Detect which cell encompasses the target text, then output its [x, y] center coordinate. 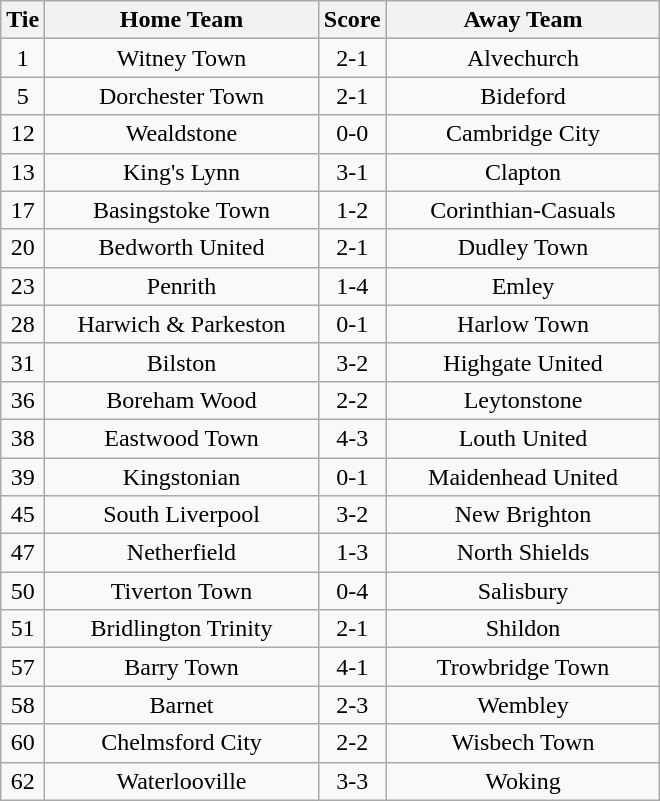
Witney Town [182, 58]
1-3 [352, 553]
62 [23, 781]
28 [23, 324]
North Shields [523, 553]
Tie [23, 20]
12 [23, 134]
Dudley Town [523, 248]
3-1 [352, 172]
Harlow Town [523, 324]
Bridlington Trinity [182, 629]
Bedworth United [182, 248]
Boreham Wood [182, 400]
Trowbridge Town [523, 667]
Wealdstone [182, 134]
Emley [523, 286]
4-3 [352, 438]
Salisbury [523, 591]
31 [23, 362]
Home Team [182, 20]
Penrith [182, 286]
51 [23, 629]
Basingstoke Town [182, 210]
36 [23, 400]
1 [23, 58]
38 [23, 438]
Eastwood Town [182, 438]
3-3 [352, 781]
Corinthian-Casuals [523, 210]
58 [23, 705]
47 [23, 553]
Waterlooville [182, 781]
Bideford [523, 96]
50 [23, 591]
0-0 [352, 134]
Score [352, 20]
Highgate United [523, 362]
17 [23, 210]
39 [23, 477]
Wisbech Town [523, 743]
Away Team [523, 20]
Tiverton Town [182, 591]
Shildon [523, 629]
Netherfield [182, 553]
1-2 [352, 210]
New Brighton [523, 515]
Maidenhead United [523, 477]
5 [23, 96]
2-3 [352, 705]
57 [23, 667]
1-4 [352, 286]
Bilston [182, 362]
South Liverpool [182, 515]
Clapton [523, 172]
Alvechurch [523, 58]
Kingstonian [182, 477]
Woking [523, 781]
23 [23, 286]
Louth United [523, 438]
4-1 [352, 667]
Wembley [523, 705]
Cambridge City [523, 134]
Barnet [182, 705]
20 [23, 248]
0-4 [352, 591]
Dorchester Town [182, 96]
Chelmsford City [182, 743]
60 [23, 743]
Leytonstone [523, 400]
Harwich & Parkeston [182, 324]
13 [23, 172]
45 [23, 515]
Barry Town [182, 667]
King's Lynn [182, 172]
